Identify which cell holds the provided text, then report its [x, y] central coordinate. 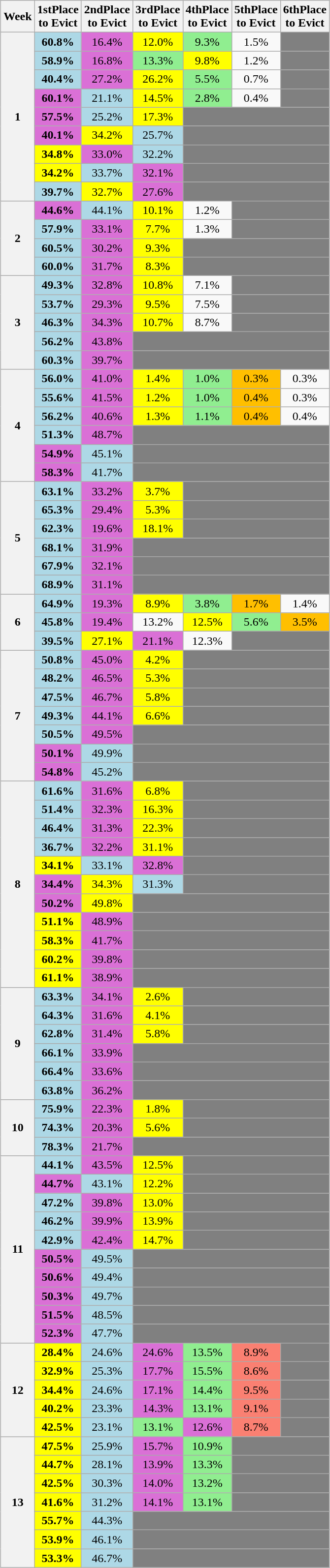
7.1% [207, 285]
25.3% [107, 1371]
41.0% [107, 379]
60.0% [58, 267]
40.2% [58, 1408]
45.8% [58, 622]
14.0% [158, 1483]
40.6% [107, 416]
1.1% [207, 416]
25.2% [107, 117]
63.8% [58, 1090]
48.5% [107, 1315]
29.4% [107, 510]
68.9% [58, 585]
43.1% [107, 1184]
48.9% [107, 922]
28.1% [107, 1465]
16.3% [158, 809]
38.9% [107, 978]
33.9% [107, 1053]
67.9% [58, 566]
46.3% [58, 323]
42.4% [107, 1240]
39.9% [107, 1221]
10.8% [158, 285]
64.9% [58, 603]
33.7% [107, 173]
57.9% [58, 229]
61.6% [58, 790]
14.7% [158, 1240]
39.5% [58, 641]
49.9% [107, 753]
3.8% [207, 603]
74.3% [58, 1127]
48.2% [58, 678]
34.8% [58, 154]
47.7% [107, 1333]
54.8% [58, 772]
63.3% [58, 996]
10.1% [158, 210]
43.8% [107, 341]
9.1% [256, 1408]
54.9% [58, 453]
3 [18, 323]
13.5% [207, 1352]
31.9% [107, 547]
6thPlaceto Evict [304, 17]
2ndPlaceto Evict [107, 17]
32.9% [58, 1371]
31.7% [107, 267]
45.1% [107, 453]
12.2% [158, 1184]
50.8% [58, 660]
53.7% [58, 304]
78.3% [58, 1146]
50.3% [58, 1296]
40.1% [58, 135]
4.2% [158, 660]
50.2% [58, 903]
27.2% [107, 79]
64.3% [58, 1015]
41.5% [107, 397]
20.3% [107, 1127]
2 [18, 238]
51.3% [58, 435]
19.6% [107, 528]
1 [18, 117]
50.1% [58, 753]
Week [18, 17]
16.4% [107, 42]
12.0% [158, 42]
11 [18, 1249]
7.5% [207, 304]
17.7% [158, 1371]
62.3% [58, 528]
45.0% [107, 660]
53.9% [58, 1539]
31.4% [107, 1034]
45.2% [107, 772]
19.4% [107, 622]
49.7% [107, 1296]
3rdPlaceto Evict [158, 17]
12.3% [207, 641]
14.3% [158, 1408]
57.5% [58, 117]
47.2% [58, 1203]
60.5% [58, 247]
9.8% [207, 60]
25.7% [158, 135]
68.1% [58, 547]
50.6% [58, 1277]
55.7% [58, 1521]
6.6% [158, 716]
12 [18, 1389]
75.9% [58, 1109]
51.4% [58, 809]
10.9% [207, 1446]
19.3% [107, 603]
18.1% [158, 528]
14.5% [158, 98]
58.9% [58, 60]
42.9% [58, 1240]
14.1% [158, 1502]
10.7% [158, 323]
0.7% [256, 79]
46.2% [58, 1221]
12.6% [207, 1427]
8.6% [256, 1371]
41.6% [58, 1502]
46.4% [58, 828]
5thPlaceto Evict [256, 17]
36.2% [107, 1090]
32.7% [107, 191]
36.7% [58, 846]
10 [18, 1127]
46.5% [107, 678]
33.2% [107, 491]
61.1% [58, 978]
5 [18, 538]
56.0% [58, 379]
55.6% [58, 397]
60.2% [58, 959]
51.5% [58, 1315]
14.4% [207, 1389]
4.1% [158, 1015]
8.3% [158, 267]
48.7% [107, 435]
3.7% [158, 491]
60.1% [58, 98]
5.5% [207, 79]
28.4% [58, 1352]
32.3% [107, 809]
17.1% [158, 1389]
25.9% [107, 1446]
4 [18, 425]
33.0% [107, 154]
66.1% [58, 1053]
44.6% [58, 210]
16.8% [107, 60]
60.8% [58, 42]
63.1% [58, 491]
60.3% [58, 360]
31.2% [107, 1502]
30.3% [107, 1483]
44.3% [107, 1521]
43.5% [107, 1165]
46.1% [107, 1539]
65.3% [58, 510]
40.4% [58, 79]
23.1% [107, 1427]
23.3% [107, 1408]
29.3% [107, 304]
4thPlaceto Evict [207, 17]
9 [18, 1043]
15.7% [158, 1446]
49.8% [107, 903]
2.6% [158, 996]
1.8% [158, 1109]
1.5% [256, 42]
13 [18, 1502]
49.4% [107, 1277]
13.0% [158, 1203]
15.5% [207, 1371]
1.7% [256, 603]
6.8% [158, 790]
66.4% [58, 1071]
7 [18, 716]
26.2% [158, 79]
7.7% [158, 229]
2.8% [207, 98]
62.8% [58, 1034]
6 [18, 622]
27.6% [158, 191]
8 [18, 884]
27.1% [107, 641]
21.7% [107, 1146]
30.2% [107, 247]
33.6% [107, 1071]
53.3% [58, 1558]
52.3% [58, 1333]
17.3% [158, 117]
51.1% [58, 922]
3.5% [304, 622]
1stPlaceto Evict [58, 17]
